Scan for the cell matching the given text and deliver its (X, Y) coordinate at center. 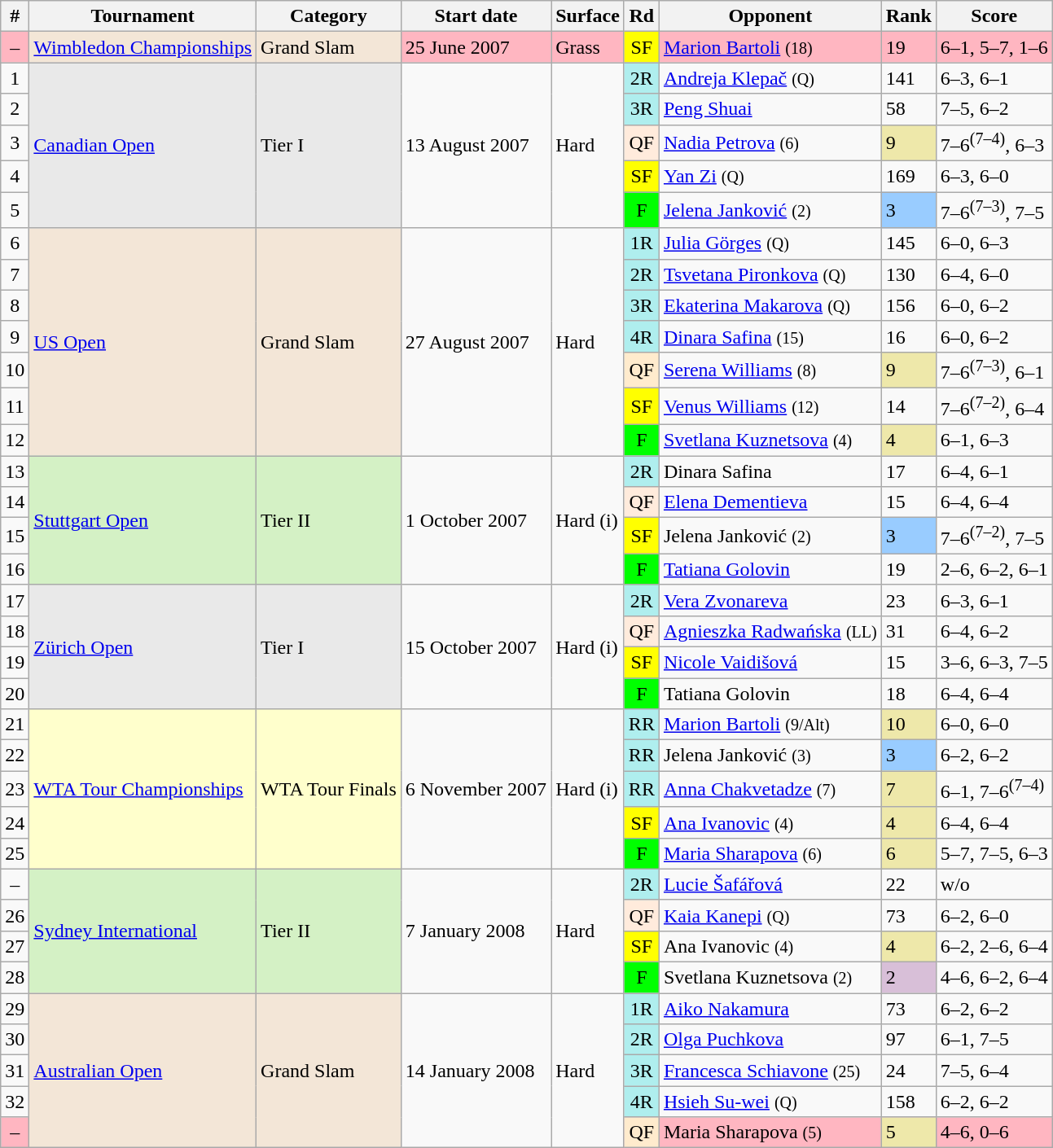
Yan Zi (Q) (770, 177)
Agnieszka Radwańska (LL) (770, 631)
Category (329, 16)
Tournament (143, 16)
Dinara Safina (770, 471)
6–2, 2–6, 6–4 (994, 947)
2–6, 6–2, 6–1 (994, 569)
Rd (642, 16)
Nicole Vaidišová (770, 662)
7–6(7–2), 6–4 (994, 407)
6–2, 6–0 (994, 915)
12 (15, 440)
7–6(7–2), 7–5 (994, 536)
Marion Bartoli (9/Alt) (770, 725)
Ekaterina Makarova (Q) (770, 305)
Svetlana Kuznetsova (4) (770, 440)
21 (15, 725)
Andreja Klepač (Q) (770, 78)
Grass (588, 47)
25 (15, 853)
169 (909, 177)
97 (909, 1040)
8 (15, 305)
7–6(7–3), 6–1 (994, 370)
Francesca Schiavone (25) (770, 1071)
1 October 2007 (476, 521)
Zürich Open (143, 646)
Nadia Petrova (6) (770, 143)
156 (909, 305)
Jelena Janković (3) (770, 756)
26 (15, 915)
6–4, 6–1 (994, 471)
Australian Open (143, 1071)
Score (994, 16)
130 (909, 274)
7 January 2008 (476, 931)
6–1, 5–7, 1–6 (994, 47)
US Open (143, 342)
w/o (994, 884)
20 (15, 694)
141 (909, 78)
Rank (909, 16)
Elena Dementieva (770, 502)
Dinara Safina (15) (770, 336)
6–1, 7–6(7–4) (994, 790)
Olga Puchkova (770, 1040)
Start date (476, 16)
6–1, 7–5 (994, 1040)
Maria Sharapova (6) (770, 853)
Kaia Kanepi (Q) (770, 915)
6–3, 6–0 (994, 177)
7–6(7–4), 6–3 (994, 143)
32 (15, 1102)
28 (15, 978)
Maria Sharapova (5) (770, 1133)
6–1, 6–3 (994, 440)
Venus Williams (12) (770, 407)
Sydney International (143, 931)
6–0, 6–0 (994, 725)
27 August 2007 (476, 342)
14 January 2008 (476, 1071)
6–0, 6–3 (994, 243)
4–6, 0–6 (994, 1133)
25 June 2007 (476, 47)
WTA Tour Finals (329, 790)
WTA Tour Championships (143, 790)
Vera Zvonareva (770, 600)
Svetlana Kuznetsova (2) (770, 978)
15 October 2007 (476, 646)
Julia Görges (Q) (770, 243)
Wimbledon Championships (143, 47)
4–6, 6–2, 6–4 (994, 978)
Lucie Šafářová (770, 884)
Aiko Nakamura (770, 1009)
# (15, 16)
30 (15, 1040)
6 November 2007 (476, 790)
Surface (588, 16)
6–4, 6–2 (994, 631)
145 (909, 243)
Tsvetana Pironkova (Q) (770, 274)
29 (15, 1009)
Stuttgart Open (143, 521)
Anna Chakvetadze (7) (770, 790)
7–5, 6–2 (994, 109)
Marion Bartoli (18) (770, 47)
58 (909, 109)
Hsieh Su-wei (Q) (770, 1102)
11 (15, 407)
Opponent (770, 16)
13 August 2007 (476, 145)
3–6, 6–3, 7–5 (994, 662)
6–4, 6–0 (994, 274)
1 (15, 78)
27 (15, 947)
7–5, 6–4 (994, 1071)
Peng Shuai (770, 109)
5–7, 7–5, 6–3 (994, 853)
Serena Williams (8) (770, 370)
13 (15, 471)
Canadian Open (143, 145)
7–6(7–3), 7–5 (994, 210)
158 (909, 1102)
